Scan for the cell matching the given text and deliver its [x, y] coordinate at center. 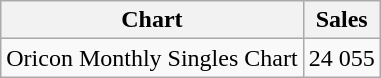
24 055 [342, 58]
Oricon Monthly Singles Chart [152, 58]
Sales [342, 20]
Chart [152, 20]
